Extract the [x, y] coordinate from the center of the cell holding the provided text.  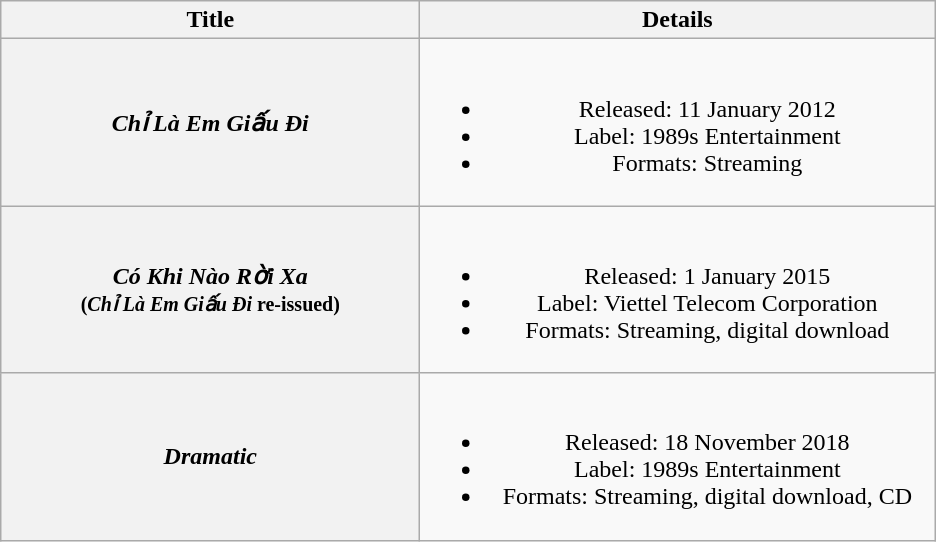
Title [210, 20]
Details [678, 20]
Chỉ Là Em Giấu Đi [210, 122]
Released: 18 November 2018Label: 1989s EntertainmentFormats: Streaming, digital download, CD [678, 456]
Released: 11 January 2012Label: 1989s EntertainmentFormats: Streaming [678, 122]
Dramatic [210, 456]
Có Khi Nào Rời Xa(Chỉ Là Em Giấu Đi re-issued) [210, 290]
Released: 1 January 2015Label: Viettel Telecom CorporationFormats: Streaming, digital download [678, 290]
